Scan for the cell matching the given text and deliver its [X, Y] coordinate at center. 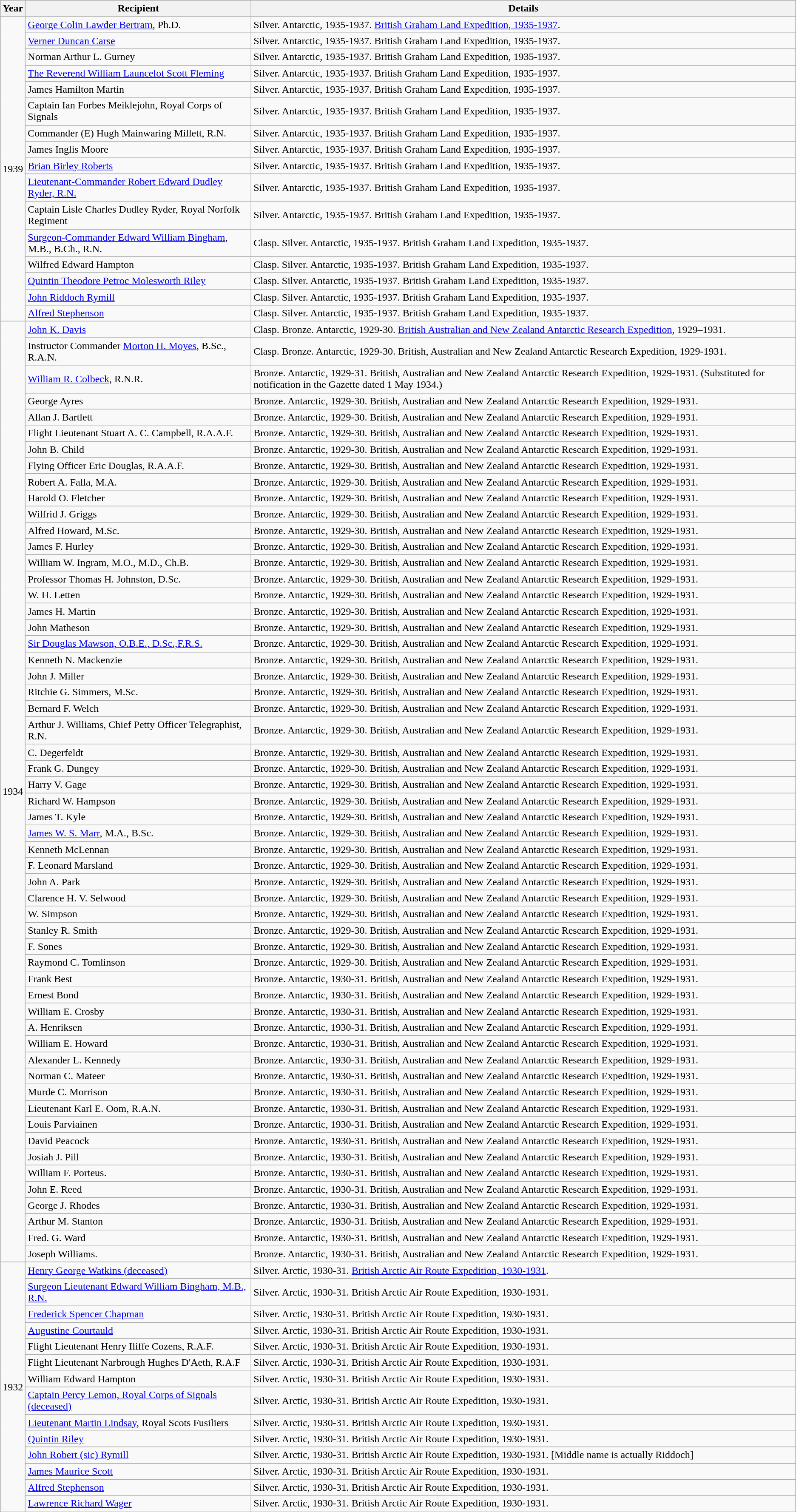
Norman C. Mateer [139, 1076]
Allan J. Bartlett [139, 417]
Harold O. Fletcher [139, 498]
William E. Crosby [139, 1011]
George Ayres [139, 401]
Norman Arthur L. Gurney [139, 57]
Arthur M. Stanton [139, 1222]
Professor Thomas H. Johnston, D.Sc. [139, 579]
Flight Lieutenant Henry Iliffe Cozens, R.A.F. [139, 1347]
Flight Lieutenant Stuart A. C. Campbell, R.A.A.F. [139, 433]
Louis Parviainen [139, 1125]
George Colin Lawder Bertram, Ph.D. [139, 25]
John Robert (sic) Rymill [139, 1455]
Silver. Arctic, 1930-31. British Arctic Air Route Expedition, 1930-1931. [Middle name is actually Riddoch] [524, 1455]
Wilfred Edward Hampton [139, 265]
Kenneth N. Mackenzie [139, 660]
Joseph Williams. [139, 1254]
James Hamilton Martin [139, 89]
William F. Porteus. [139, 1173]
Murde C. Morrison [139, 1092]
Harry V. Gage [139, 784]
James T. Kyle [139, 817]
Sir Douglas Mawson, O.B.E., D.Sc.,F.R.S. [139, 644]
Wilfrid J. Griggs [139, 514]
1939 [13, 169]
George J. Rhodes [139, 1205]
Frederick Spencer Chapman [139, 1314]
Alfred Howard, M.Sc. [139, 530]
James Maurice Scott [139, 1471]
Captain Percy Lemon, Royal Corps of Signals (deceased) [139, 1401]
Clarence H. V. Selwood [139, 898]
Verner Duncan Carse [139, 41]
Kenneth McLennan [139, 850]
Clasp. Bronze. Antarctic, 1929-30. British, Australian and New Zealand Antarctic Research Expedition, 1929-1931. [524, 351]
John B. Child [139, 449]
James F. Hurley [139, 547]
Commander (E) Hugh Mainwaring Millett, R.N. [139, 133]
John A. Park [139, 882]
Captain Lisle Charles Dudley Ryder, Royal Norfolk Regiment [139, 215]
James H. Martin [139, 611]
1932 [13, 1387]
James W. S. Marr, M.A., B.Sc. [139, 833]
Robert A. Falla, M.A. [139, 482]
F. Sones [139, 946]
Details [524, 9]
Brian Birley Roberts [139, 165]
Quintin Riley [139, 1439]
Instructor Commander Morton H. Moyes, B.Sc., R.A.N. [139, 351]
Frank Best [139, 979]
Lieutenant-Commander Robert Edward Dudley Ryder, R.N. [139, 187]
Flying Officer Eric Douglas, R.A.A.F. [139, 466]
Augustine Courtauld [139, 1330]
John K. Davis [139, 330]
David Peacock [139, 1141]
Bernard F. Welch [139, 708]
Raymond C. Tomlinson [139, 963]
Alexander L. Kennedy [139, 1060]
A. Henriksen [139, 1027]
Arthur J. Williams, Chief Petty Officer Telegraphist, R.N. [139, 730]
Stanley R. Smith [139, 930]
Lawrence Richard Wager [139, 1503]
Year [13, 9]
Fred. G. Ward [139, 1238]
William W. Ingram, M.O., M.D., Ch.B. [139, 563]
Surgeon-Commander Edward William Bingham, M.B., B.Ch., R.N. [139, 242]
Ritchie G. Simmers, M.Sc. [139, 692]
William R. Colbeck, R.N.R. [139, 379]
John E. Reed [139, 1189]
1934 [13, 792]
Josiah J. Pill [139, 1157]
Flight Lieutenant Narbrough Hughes D'Aeth, R.A.F [139, 1363]
W. H. Letten [139, 595]
John Riddoch Rymill [139, 297]
Quintin Theodore Petroc Molesworth Riley [139, 281]
William E. Howard [139, 1043]
Lieutenant Karl E. Oom, R.A.N. [139, 1108]
John J. Miller [139, 676]
Surgeon Lieutenant Edward William Bingham, M.B., R.N. [139, 1292]
Recipient [139, 9]
C. Degerfeldt [139, 752]
Frank G. Dungey [139, 768]
Lieutenant Martin Lindsay, Royal Scots Fusiliers [139, 1423]
John Matheson [139, 628]
W. Simpson [139, 914]
William Edward Hampton [139, 1379]
Captain Ian Forbes Meiklejohn, Royal Corps of Signals [139, 111]
F. Leonard Marsland [139, 866]
The Reverend William Launcelot Scott Fleming [139, 73]
James Inglis Moore [139, 149]
Richard W. Hampson [139, 801]
Ernest Bond [139, 995]
Henry George Watkins (deceased) [139, 1270]
Clasp. Bronze. Antarctic, 1929-30. British Australian and New Zealand Antarctic Research Expedition, 1929–1931. [524, 330]
